Locate the cell with the specified text and output its [X, Y] center coordinate. 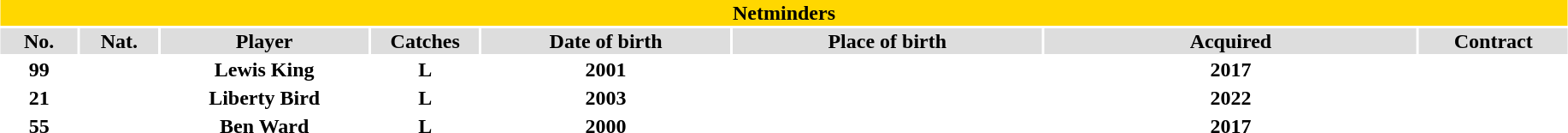
Catches [426, 41]
Acquired [1231, 41]
Player [265, 41]
Netminders [783, 13]
2022 [1231, 98]
No. [39, 41]
2003 [606, 98]
Liberty Bird [265, 98]
Place of birth [887, 41]
Lewis King [265, 70]
Contract [1494, 41]
Date of birth [606, 41]
99 [39, 70]
2017 [1231, 70]
Nat. [120, 41]
2001 [606, 70]
21 [39, 98]
